Search for the cell housing the specified text and yield its (X, Y) center coordinate. 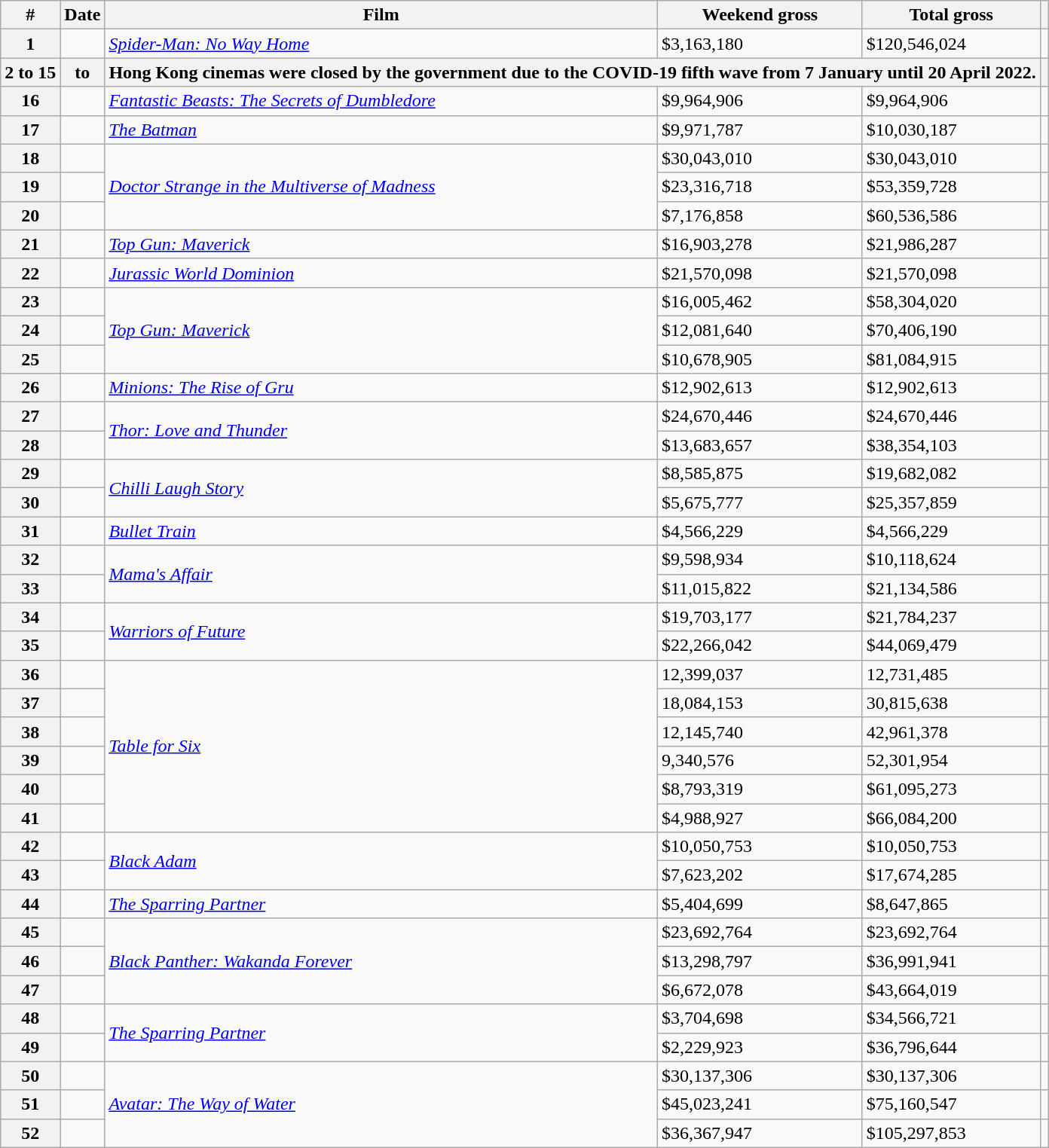
$21,134,586 (951, 588)
Table for Six (381, 746)
Chilli Laugh Story (381, 488)
32 (30, 560)
Warriors of Future (381, 631)
20 (30, 215)
17 (30, 130)
34 (30, 617)
$44,069,479 (951, 646)
$19,682,082 (951, 474)
28 (30, 445)
Fantastic Beasts: The Secrets of Dumbledore (381, 101)
The Batman (381, 130)
12,731,485 (951, 674)
12,399,037 (760, 674)
25 (30, 359)
Thor: Love and Thunder (381, 431)
Mama's Affair (381, 574)
$13,298,797 (760, 961)
39 (30, 760)
Minions: The Rise of Gru (381, 388)
36 (30, 674)
$21,784,237 (951, 617)
Spider-Man: No Way Home (381, 44)
24 (30, 330)
$8,647,865 (951, 904)
$60,536,586 (951, 215)
$8,585,875 (760, 474)
50 (30, 1076)
$9,598,934 (760, 560)
$38,354,103 (951, 445)
$34,566,721 (951, 1018)
2 to 15 (30, 72)
$53,359,728 (951, 187)
$7,176,858 (760, 215)
Doctor Strange in the Multiverse of Madness (381, 187)
30,815,638 (951, 703)
$4,988,927 (760, 817)
$120,546,024 (951, 44)
$21,986,287 (951, 244)
44 (30, 904)
$17,674,285 (951, 875)
$22,266,042 (760, 646)
$43,664,019 (951, 990)
$11,015,822 (760, 588)
$7,623,202 (760, 875)
$12,081,640 (760, 330)
$5,404,699 (760, 904)
$10,118,624 (951, 560)
45 (30, 933)
$2,229,923 (760, 1047)
$16,903,278 (760, 244)
29 (30, 474)
23 (30, 301)
21 (30, 244)
51 (30, 1104)
43 (30, 875)
$25,357,859 (951, 502)
$3,704,698 (760, 1018)
41 (30, 817)
19 (30, 187)
Avatar: The Way of Water (381, 1104)
$10,678,905 (760, 359)
42,961,378 (951, 731)
Bullet Train (381, 531)
37 (30, 703)
35 (30, 646)
Jurassic World Dominion (381, 273)
$105,297,853 (951, 1133)
9,340,576 (760, 760)
$6,672,078 (760, 990)
$3,163,180 (760, 44)
12,145,740 (760, 731)
$58,304,020 (951, 301)
$75,160,547 (951, 1104)
$10,030,187 (951, 130)
$9,971,787 (760, 130)
33 (30, 588)
52,301,954 (951, 760)
49 (30, 1047)
$36,367,947 (760, 1133)
Film (381, 15)
$66,084,200 (951, 817)
$8,793,319 (760, 789)
$19,703,177 (760, 617)
46 (30, 961)
Black Adam (381, 861)
$36,796,644 (951, 1047)
42 (30, 847)
$23,316,718 (760, 187)
22 (30, 273)
38 (30, 731)
18,084,153 (760, 703)
$61,095,273 (951, 789)
$81,084,915 (951, 359)
47 (30, 990)
Total gross (951, 15)
Hong Kong cinemas were closed by the government due to the COVID-19 fifth wave from 7 January until 20 April 2022. (573, 72)
52 (30, 1133)
Black Panther: Wakanda Forever (381, 961)
$13,683,657 (760, 445)
$70,406,190 (951, 330)
Date (83, 15)
48 (30, 1018)
# (30, 15)
$45,023,241 (760, 1104)
27 (30, 417)
18 (30, 158)
26 (30, 388)
30 (30, 502)
$36,991,941 (951, 961)
1 (30, 44)
to (83, 72)
Weekend gross (760, 15)
31 (30, 531)
40 (30, 789)
$5,675,777 (760, 502)
16 (30, 101)
$16,005,462 (760, 301)
